Find where the given text appears and provide that cell's center as [X, Y] coordinate. 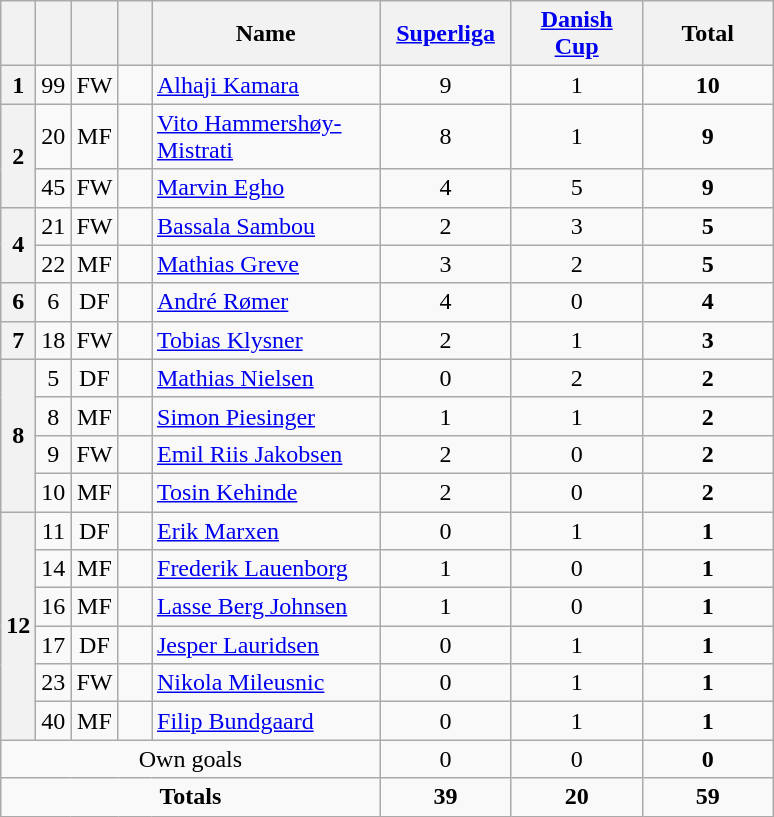
Alhaji Kamara [266, 85]
12 [18, 626]
Frederik Lauenborg [266, 569]
59 [708, 797]
17 [54, 645]
Mathias Nielsen [266, 378]
Filip Bundgaard [266, 721]
Own goals [190, 759]
Jesper Lauridsen [266, 645]
Name [266, 34]
Tosin Kehinde [266, 492]
Erik Marxen [266, 531]
Nikola Mileusnic [266, 683]
Total [708, 34]
21 [54, 226]
39 [446, 797]
Danish Cup [576, 34]
22 [54, 264]
Tobias Klysner [266, 340]
99 [54, 85]
11 [54, 531]
Bassala Sambou [266, 226]
Totals [190, 797]
23 [54, 683]
Simon Piesinger [266, 416]
40 [54, 721]
Superliga [446, 34]
18 [54, 340]
7 [18, 340]
Mathias Greve [266, 264]
Lasse Berg Johnsen [266, 607]
16 [54, 607]
14 [54, 569]
45 [54, 188]
Emil Riis Jakobsen [266, 454]
Marvin Egho [266, 188]
Vito Hammershøy-Mistrati [266, 136]
André Rømer [266, 302]
